Provide the (x, y) coordinate of the cell's center where the given text is located.  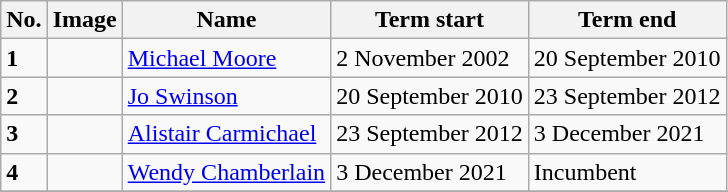
Wendy Chamberlain (226, 172)
2 (24, 96)
1 (24, 58)
Alistair Carmichael (226, 134)
4 (24, 172)
2 November 2002 (430, 58)
Term end (627, 20)
Jo Swinson (226, 96)
Michael Moore (226, 58)
Term start (430, 20)
Image (84, 20)
3 (24, 134)
Name (226, 20)
No. (24, 20)
Incumbent (627, 172)
